Return (x, y) of the center of cell containing provided text 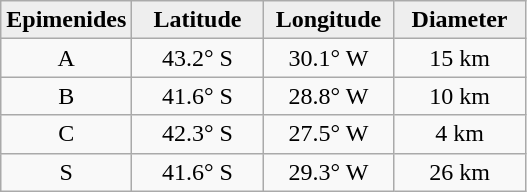
28.8° W (328, 96)
Diameter (460, 20)
26 km (460, 172)
4 km (460, 134)
S (66, 172)
29.3° W (328, 172)
10 km (460, 96)
15 km (460, 58)
Latitude (198, 20)
Longitude (328, 20)
30.1° W (328, 58)
27.5° W (328, 134)
Epimenides (66, 20)
A (66, 58)
42.3° S (198, 134)
C (66, 134)
B (66, 96)
43.2° S (198, 58)
